Detect which cell encompasses the target text, then output its (X, Y) center coordinate. 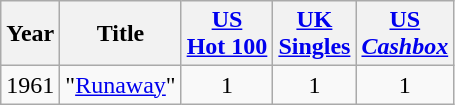
USHot 100 (227, 34)
USCashbox (405, 34)
UKSingles (314, 34)
Year (30, 34)
"Runaway" (120, 85)
Title (120, 34)
1961 (30, 85)
